For the text-containing cell, return its midpoint in [x, y] coordinate format. 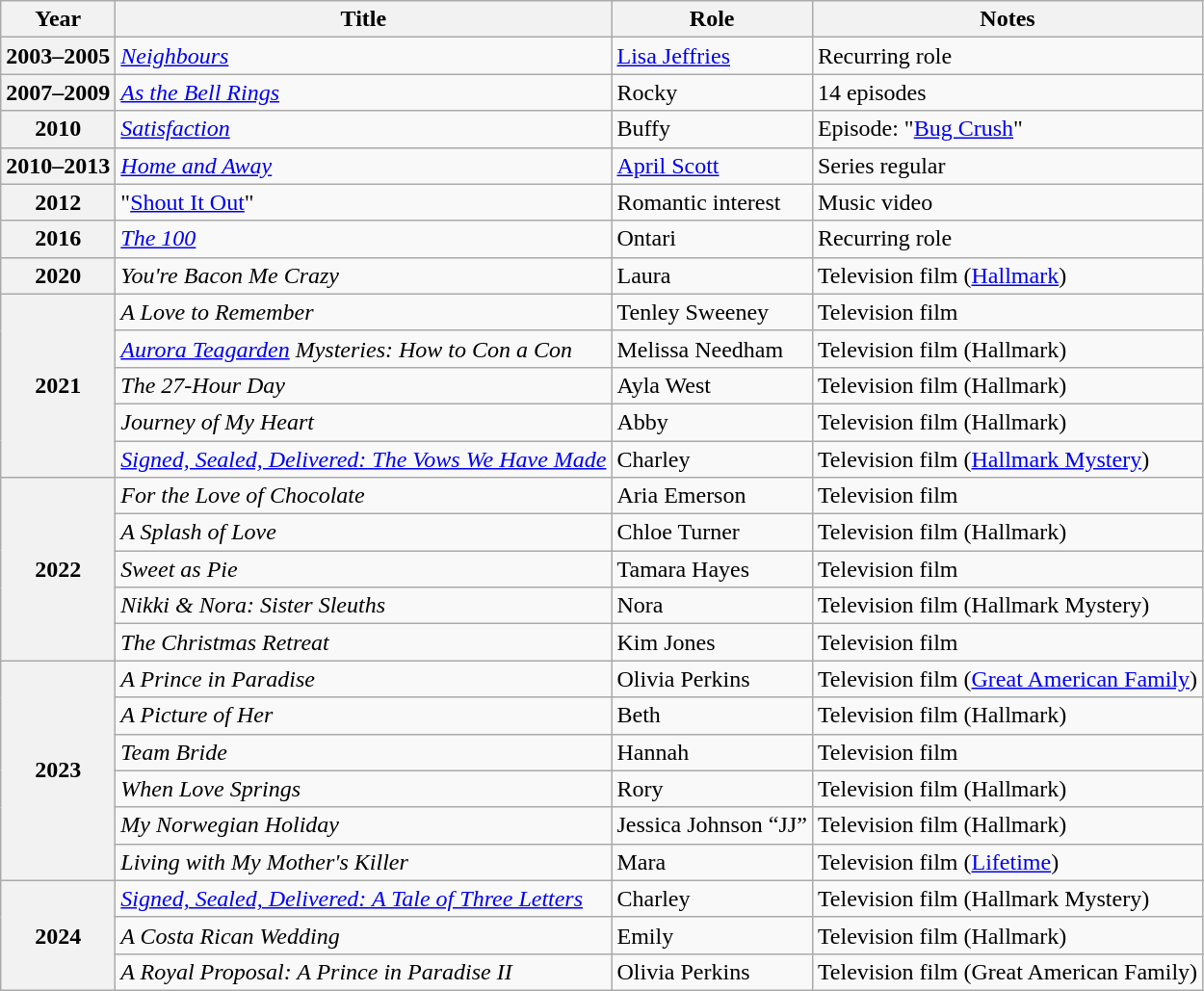
Romantic interest [712, 202]
14 episodes [1008, 92]
April Scott [712, 166]
Hannah [712, 752]
Sweet as Pie [364, 569]
2007–2009 [58, 92]
A Picture of Her [364, 716]
Lisa Jeffries [712, 56]
2020 [58, 275]
A Love to Remember [364, 312]
When Love Springs [364, 789]
Melissa Needham [712, 349]
Music video [1008, 202]
Title [364, 19]
Television film (Lifetime) [1008, 862]
Ontari [712, 239]
Signed, Sealed, Delivered: The Vows We Have Made [364, 459]
Tenley Sweeney [712, 312]
My Norwegian Holiday [364, 825]
Signed, Sealed, Delivered: A Tale of Three Letters [364, 899]
2010–2013 [58, 166]
Rocky [712, 92]
Kim Jones [712, 642]
Rory [712, 789]
Emily [712, 935]
Team Bride [364, 752]
A Splash of Love [364, 533]
Abby [712, 422]
Aurora Teagarden Mysteries: How to Con a Con [364, 349]
A Prince in Paradise [364, 679]
You're Bacon Me Crazy [364, 275]
Living with My Mother's Killer [364, 862]
For the Love of Chocolate [364, 496]
A Royal Proposal: A Prince in Paradise II [364, 972]
Jessica Johnson “JJ” [712, 825]
Ayla West [712, 385]
2016 [58, 239]
Mara [712, 862]
Journey of My Heart [364, 422]
The Christmas Retreat [364, 642]
2003–2005 [58, 56]
Home and Away [364, 166]
Nikki & Nora: Sister Sleuths [364, 606]
2010 [58, 129]
Satisfaction [364, 129]
Notes [1008, 19]
"Shout It Out" [364, 202]
2021 [58, 385]
Series regular [1008, 166]
Laura [712, 275]
Tamara Hayes [712, 569]
2024 [58, 935]
As the Bell Rings [364, 92]
2012 [58, 202]
Neighbours [364, 56]
The 100 [364, 239]
Year [58, 19]
Role [712, 19]
Chloe Turner [712, 533]
Nora [712, 606]
Buffy [712, 129]
Beth [712, 716]
Episode: "Bug Crush" [1008, 129]
Aria Emerson [712, 496]
A Costa Rican Wedding [364, 935]
The 27-Hour Day [364, 385]
2023 [58, 770]
2022 [58, 569]
